Scan for the cell matching the given text and deliver its [x, y] coordinate at center. 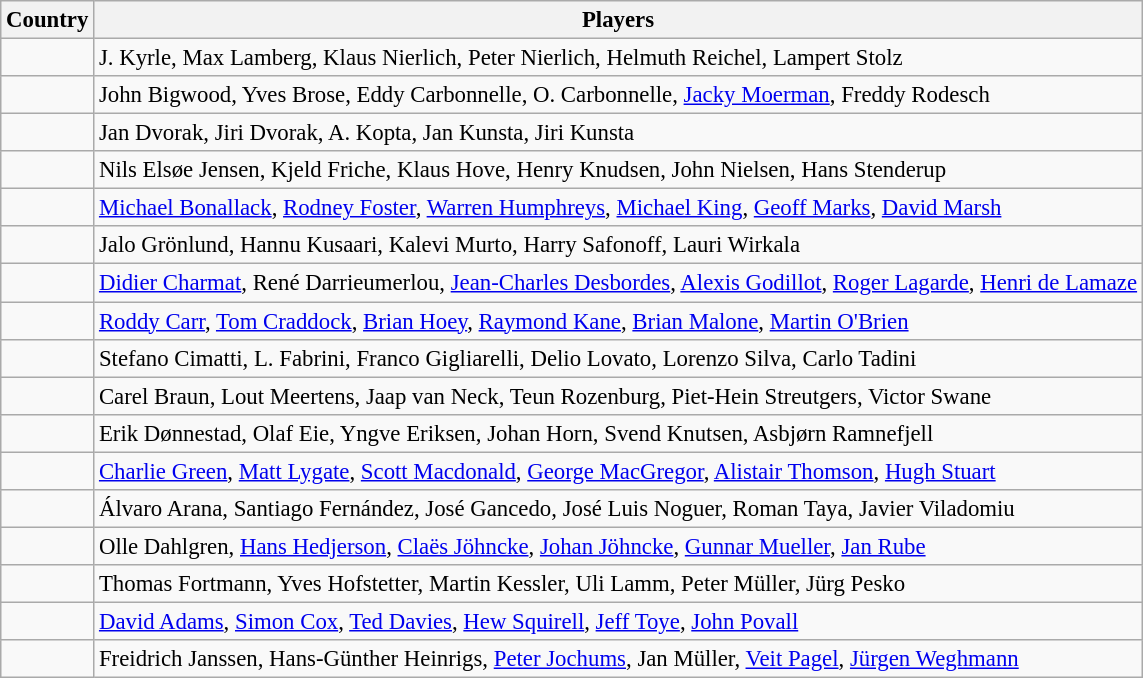
Jan Dvorak, Jiri Dvorak, A. Kopta, Jan Kunsta, Jiri Kunsta [618, 133]
Didier Charmat, René Darrieumerlou, Jean-Charles Desbordes, Alexis Godillot, Roger Lagarde, Henri de Lamaze [618, 283]
David Adams, Simon Cox, Ted Davies, Hew Squirell, Jeff Toye, John Povall [618, 621]
Charlie Green, Matt Lygate, Scott Macdonald, George MacGregor, Alistair Thomson, Hugh Stuart [618, 471]
Roddy Carr, Tom Craddock, Brian Hoey, Raymond Kane, Brian Malone, Martin O'Brien [618, 321]
J. Kyrle, Max Lamberg, Klaus Nierlich, Peter Nierlich, Helmuth Reichel, Lampert Stolz [618, 58]
Freidrich Janssen, Hans-Günther Heinrigs, Peter Jochums, Jan Müller, Veit Pagel, Jürgen Weghmann [618, 659]
Thomas Fortmann, Yves Hofstetter, Martin Kessler, Uli Lamm, Peter Müller, Jürg Pesko [618, 584]
Álvaro Arana, Santiago Fernández, José Gancedo, José Luis Noguer, Roman Taya, Javier Viladomiu [618, 509]
Stefano Cimatti, L. Fabrini, Franco Gigliarelli, Delio Lovato, Lorenzo Silva, Carlo Tadini [618, 358]
Erik Dønnestad, Olaf Eie, Yngve Eriksen, Johan Horn, Svend Knutsen, Asbjørn Ramnefjell [618, 433]
Carel Braun, Lout Meertens, Jaap van Neck, Teun Rozenburg, Piet-Hein Streutgers, Victor Swane [618, 396]
Country [48, 20]
Nils Elsøe Jensen, Kjeld Friche, Klaus Hove, Henry Knudsen, John Nielsen, Hans Stenderup [618, 170]
Jalo Grönlund, Hannu Kusaari, Kalevi Murto, Harry Safonoff, Lauri Wirkala [618, 245]
Players [618, 20]
John Bigwood, Yves Brose, Eddy Carbonnelle, O. Carbonnelle, Jacky Moerman, Freddy Rodesch [618, 95]
Michael Bonallack, Rodney Foster, Warren Humphreys, Michael King, Geoff Marks, David Marsh [618, 208]
Olle Dahlgren, Hans Hedjerson, Claës Jöhncke, Johan Jöhncke, Gunnar Mueller, Jan Rube [618, 546]
